Identify which cell holds the provided text, then report its (x, y) central coordinate. 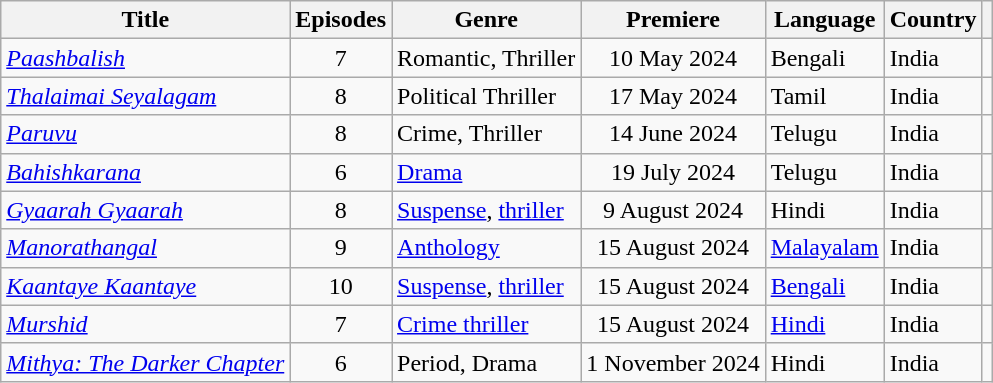
19 July 2024 (673, 172)
Country (933, 20)
9 (341, 248)
Gyaarah Gyaarah (146, 210)
Language (824, 20)
10 May 2024 (673, 58)
9 August 2024 (673, 210)
Crime thriller (486, 324)
Romantic, Thriller (486, 58)
Murshid (146, 324)
Genre (486, 20)
Mithya: The Darker Chapter (146, 362)
Episodes (341, 20)
Anthology (486, 248)
17 May 2024 (673, 96)
1 November 2024 (673, 362)
14 June 2024 (673, 134)
10 (341, 286)
Bahishkarana (146, 172)
Manorathangal (146, 248)
Political Thriller (486, 96)
Thalaimai Seyalagam (146, 96)
Drama (486, 172)
Malayalam (824, 248)
Crime, Thriller (486, 134)
Paruvu (146, 134)
Title (146, 20)
Kaantaye Kaantaye (146, 286)
Premiere (673, 20)
Paashbalish (146, 58)
Period, Drama (486, 362)
Tamil (824, 96)
